Output the (X, Y) coordinate of the center of the cell containing the given text.  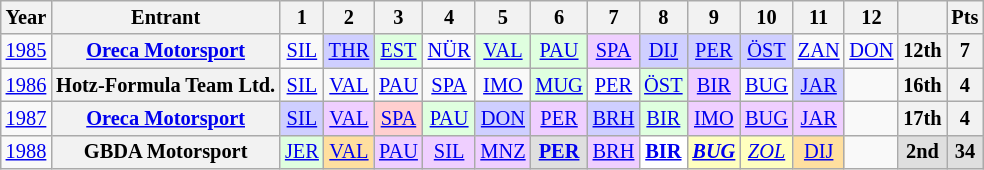
6 (558, 17)
1987 (26, 118)
1988 (26, 152)
34 (964, 152)
16th (922, 85)
Hotz-Formula Team Ltd. (166, 85)
1 (302, 17)
1985 (26, 51)
NÜR (450, 51)
2 (349, 17)
EST (398, 51)
MUG (558, 85)
12 (871, 17)
Entrant (166, 17)
1986 (26, 85)
3 (398, 17)
ZAN (819, 51)
Year (26, 17)
10 (766, 17)
MNZ (502, 152)
9 (714, 17)
17th (922, 118)
8 (663, 17)
12th (922, 51)
11 (819, 17)
JER (302, 152)
2nd (922, 152)
Pts (964, 17)
ZOL (766, 152)
GBDA Motorsport (166, 152)
5 (502, 17)
THR (349, 51)
